Return the [x, y] coordinate for the center point of the cell that contains the specified text.  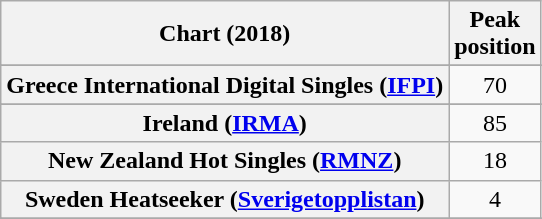
18 [495, 161]
85 [495, 123]
70 [495, 85]
Greece International Digital Singles (IFPI) [225, 85]
4 [495, 199]
Peak position [495, 34]
Sweden Heatseeker (Sverigetopplistan) [225, 199]
Chart (2018) [225, 34]
New Zealand Hot Singles (RMNZ) [225, 161]
Ireland (IRMA) [225, 123]
